Scan for the cell matching the given text and deliver its (x, y) coordinate at center. 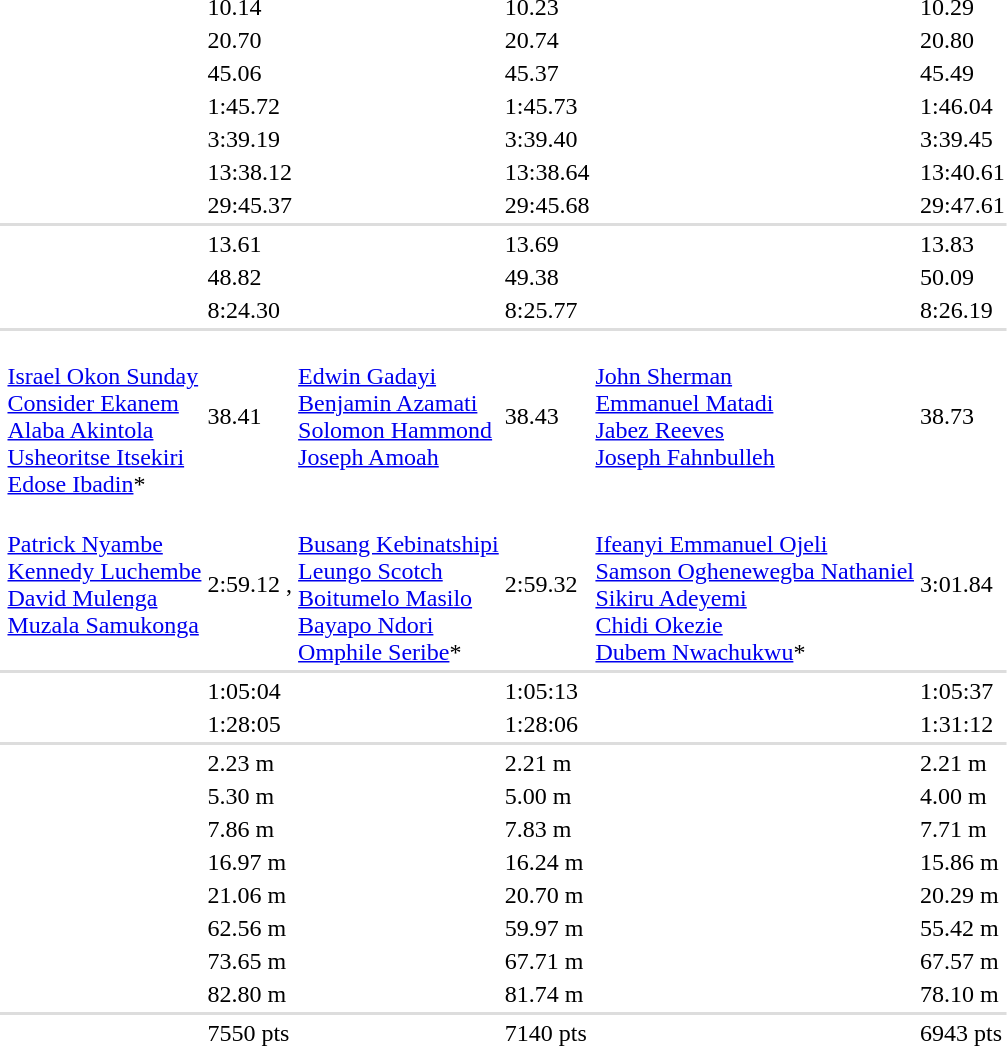
3:39.40 (547, 139)
29:45.68 (547, 205)
7.86 m (250, 829)
38.43 (547, 416)
29:45.37 (250, 205)
1:46.04 (963, 106)
67.57 m (963, 961)
Ifeanyi Emmanuel OjeliSamson Oghenewegba NathanielSikiru AdeyemiChidi OkezieDubem Nwachukwu* (755, 584)
16.97 m (250, 862)
1:45.72 (250, 106)
5.00 m (547, 796)
20.29 m (963, 895)
Israel Okon SundayConsider EkanemAlaba AkintolaUsheoritse ItsekiriEdose Ibadin* (104, 416)
2:59.32 (547, 584)
73.65 m (250, 961)
38.73 (963, 416)
7.71 m (963, 829)
1:05:04 (250, 691)
21.06 m (250, 895)
15.86 m (963, 862)
20.74 (547, 40)
78.10 m (963, 994)
20.80 (963, 40)
67.71 m (547, 961)
1:05:37 (963, 691)
John ShermanEmmanuel MatadiJabez ReevesJoseph Fahnbulleh (755, 416)
8:24.30 (250, 310)
Edwin GadayiBenjamin AzamatiSolomon HammondJoseph Amoah (399, 416)
13:40.61 (963, 172)
1:28:05 (250, 724)
7.83 m (547, 829)
13.69 (547, 244)
45.49 (963, 73)
20.70 (250, 40)
1:31:12 (963, 724)
2.23 m (250, 763)
5.30 m (250, 796)
13:38.64 (547, 172)
13:38.12 (250, 172)
3:39.19 (250, 139)
Patrick NyambeKennedy LuchembeDavid MulengaMuzala Samukonga (104, 584)
81.74 m (547, 994)
29:47.61 (963, 205)
3:39.45 (963, 139)
13.61 (250, 244)
59.97 m (547, 928)
1:45.73 (547, 106)
45.06 (250, 73)
16.24 m (547, 862)
20.70 m (547, 895)
1:28:06 (547, 724)
8:25.77 (547, 310)
62.56 m (250, 928)
49.38 (547, 277)
55.42 m (963, 928)
45.37 (547, 73)
4.00 m (963, 796)
Busang KebinatshipiLeungo ScotchBoitumelo MasiloBayapo NdoriOmphile Seribe* (399, 584)
50.09 (963, 277)
1:05:13 (547, 691)
82.80 m (250, 994)
2:59.12 , (250, 584)
48.82 (250, 277)
13.83 (963, 244)
38.41 (250, 416)
8:26.19 (963, 310)
3:01.84 (963, 584)
